Identify which cell holds the provided text, then report its (x, y) central coordinate. 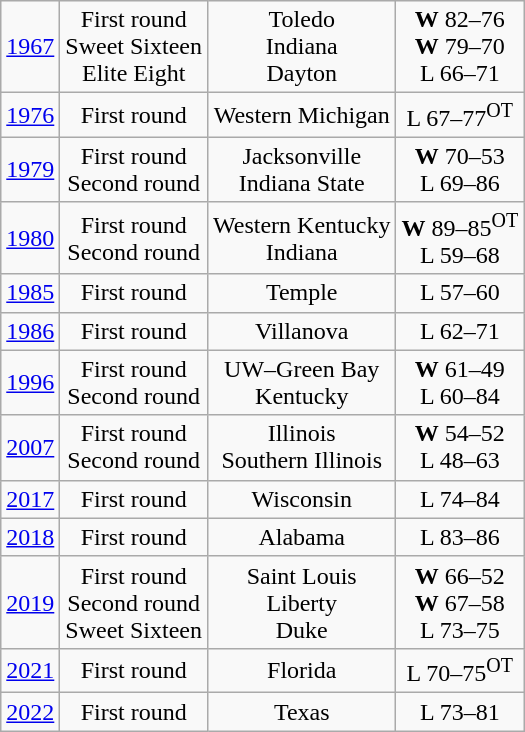
Texas (302, 712)
L 73–81 (460, 712)
JacksonvilleIndiana State (302, 170)
Western Michigan (302, 116)
L 62–71 (460, 331)
W 54–52L 48–63 (460, 448)
2018 (30, 537)
L 74–84 (460, 499)
Western KentuckyIndiana (302, 238)
L 70–75OT (460, 670)
First roundSweet SixteenElite Eight (134, 47)
2021 (30, 670)
2007 (30, 448)
L 83–86 (460, 537)
1980 (30, 238)
1996 (30, 382)
W 89–85OTL 59–68 (460, 238)
1985 (30, 293)
Villanova (302, 331)
W 61–49L 60–84 (460, 382)
First roundSecond roundSweet Sixteen (134, 602)
1979 (30, 170)
W 70–53L 69–86 (460, 170)
1976 (30, 116)
W 66–52W 67–58 L 73–75 (460, 602)
L 67–77OT (460, 116)
2017 (30, 499)
Florida (302, 670)
Saint LouisLibertyDuke (302, 602)
2019 (30, 602)
L 57–60 (460, 293)
1967 (30, 47)
Alabama (302, 537)
Wisconsin (302, 499)
IllinoisSouthern Illinois (302, 448)
1986 (30, 331)
Temple (302, 293)
ToledoIndianaDayton (302, 47)
2022 (30, 712)
UW–Green BayKentucky (302, 382)
W 82–76W 79–70L 66–71 (460, 47)
